Output the (x, y) coordinate of the center of the cell containing the given text.  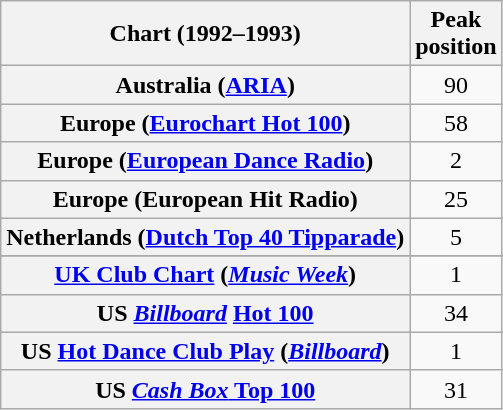
UK Club Chart (Music Week) (206, 275)
34 (456, 313)
US Cash Box Top 100 (206, 389)
31 (456, 389)
Australia (ARIA) (206, 85)
25 (456, 199)
90 (456, 85)
Netherlands (Dutch Top 40 Tipparade) (206, 237)
Europe (Eurochart Hot 100) (206, 123)
Europe (European Dance Radio) (206, 161)
58 (456, 123)
Chart (1992–1993) (206, 34)
5 (456, 237)
US Billboard Hot 100 (206, 313)
Europe (European Hit Radio) (206, 199)
US Hot Dance Club Play (Billboard) (206, 351)
Peakposition (456, 34)
2 (456, 161)
